Extract the [X, Y] coordinate from the center of the cell holding the provided text.  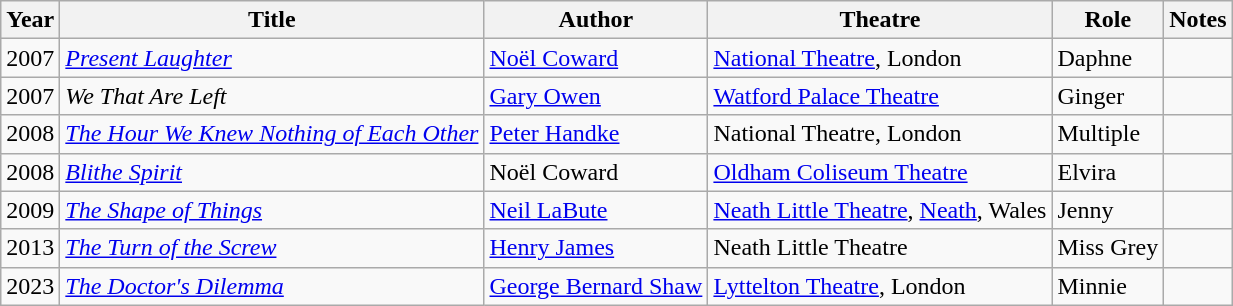
2009 [30, 210]
Neil LaBute [596, 210]
Author [596, 20]
Role [1108, 20]
Blithe Spirit [272, 172]
Multiple [1108, 134]
The Hour We Knew Nothing of Each Other [272, 134]
Daphne [1108, 58]
Ginger [1108, 96]
George Bernard Shaw [596, 286]
Miss Grey [1108, 248]
Theatre [880, 20]
Neath Little Theatre [880, 248]
Lyttelton Theatre, London [880, 286]
2023 [30, 286]
The Doctor's Dilemma [272, 286]
Minnie [1108, 286]
Title [272, 20]
Watford Palace Theatre [880, 96]
2013 [30, 248]
Gary Owen [596, 96]
Henry James [596, 248]
Oldham Coliseum Theatre [880, 172]
The Shape of Things [272, 210]
Present Laughter [272, 58]
Peter Handke [596, 134]
Neath Little Theatre, Neath, Wales [880, 210]
Jenny [1108, 210]
Notes [1198, 20]
Elvira [1108, 172]
We That Are Left [272, 96]
The Turn of the Screw [272, 248]
Year [30, 20]
